Return the (X, Y) coordinate for the center point of the cell that contains the specified text.  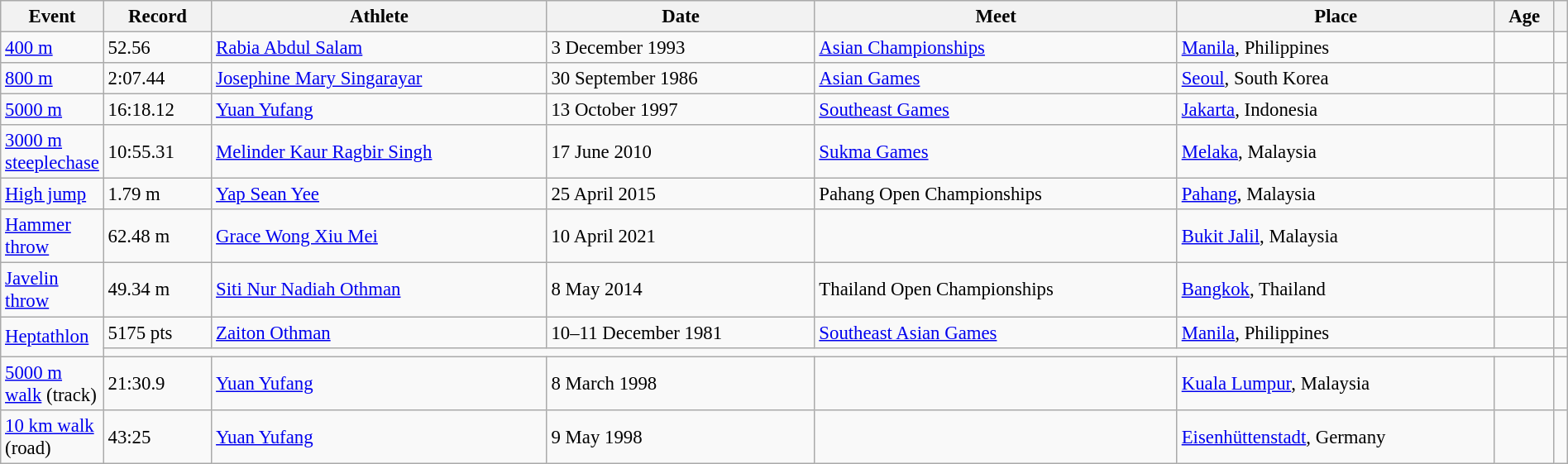
49.34 m (157, 289)
Melaka, Malaysia (1336, 152)
Heptathlon (52, 337)
Record (157, 17)
High jump (52, 194)
Pahang Open Championships (996, 194)
9 May 1998 (681, 437)
1.79 m (157, 194)
5000 m walk (track) (52, 384)
Jakarta, Indonesia (1336, 110)
10 April 2021 (681, 237)
10 km walk (road) (52, 437)
Bangkok, Thailand (1336, 289)
Thailand Open Championships (996, 289)
3 December 1993 (681, 48)
3000 m steeplechase (52, 152)
5175 pts (157, 332)
25 April 2015 (681, 194)
30 September 1986 (681, 79)
Hammer throw (52, 237)
Event (52, 17)
Date (681, 17)
10:55.31 (157, 152)
Athlete (379, 17)
2:07.44 (157, 79)
Southeast Asian Games (996, 332)
52.56 (157, 48)
16:18.12 (157, 110)
Pahang, Malaysia (1336, 194)
21:30.9 (157, 384)
400 m (52, 48)
Bukit Jalil, Malaysia (1336, 237)
Rabia Abdul Salam (379, 48)
5000 m (52, 110)
Josephine Mary Singarayar (379, 79)
8 May 2014 (681, 289)
800 m (52, 79)
Meet (996, 17)
Sukma Games (996, 152)
Seoul, South Korea (1336, 79)
10–11 December 1981 (681, 332)
Asian Championships (996, 48)
17 June 2010 (681, 152)
Asian Games (996, 79)
Zaiton Othman (379, 332)
Age (1524, 17)
Southeast Games (996, 110)
Siti Nur Nadiah Othman (379, 289)
62.48 m (157, 237)
43:25 (157, 437)
Yap Sean Yee (379, 194)
Eisenhüttenstadt, Germany (1336, 437)
Place (1336, 17)
13 October 1997 (681, 110)
8 March 1998 (681, 384)
Javelin throw (52, 289)
Melinder Kaur Ragbir Singh (379, 152)
Kuala Lumpur, Malaysia (1336, 384)
Grace Wong Xiu Mei (379, 237)
